From the cell containing the given text, extract its center point as (X, Y) coordinate. 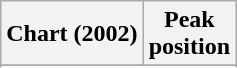
Chart (2002) (72, 34)
Peakposition (189, 34)
